From the cell containing the given text, extract its center point as (X, Y) coordinate. 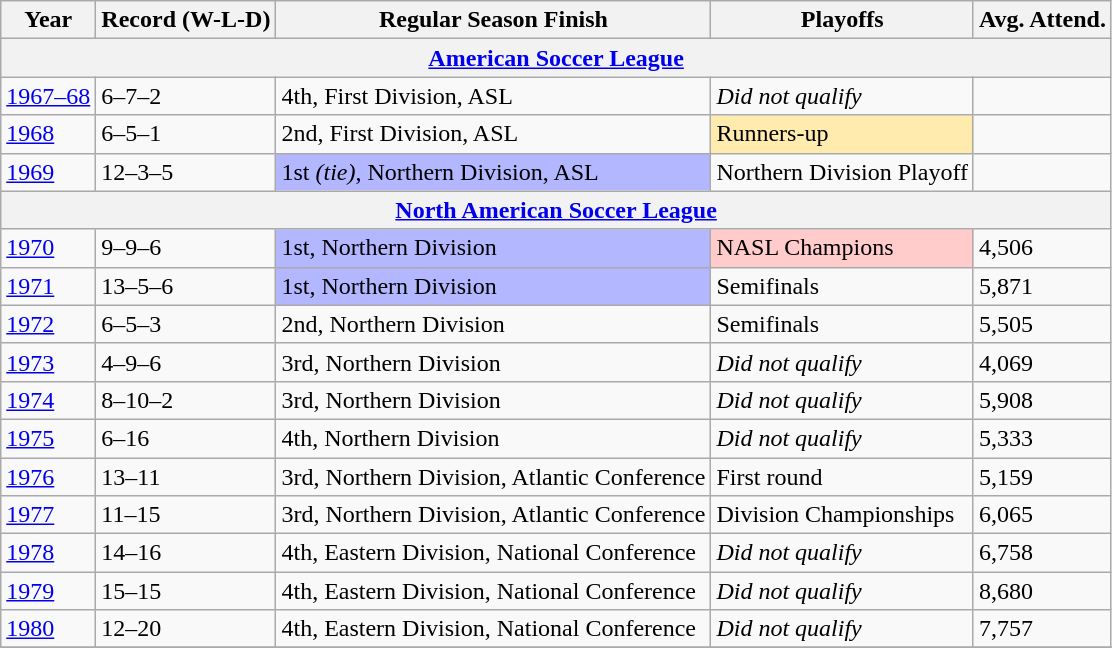
8,680 (1042, 591)
12–3–5 (186, 172)
Year (48, 20)
8–10–2 (186, 400)
5,159 (1042, 477)
NASL Champions (842, 248)
13–11 (186, 477)
1970 (48, 248)
1967–68 (48, 96)
1977 (48, 515)
4,069 (1042, 362)
9–9–6 (186, 248)
Runners-up (842, 134)
6–7–2 (186, 96)
2nd, Northern Division (494, 324)
6,758 (1042, 553)
American Soccer League (556, 58)
1978 (48, 553)
12–20 (186, 629)
15–15 (186, 591)
Northern Division Playoff (842, 172)
Division Championships (842, 515)
6–16 (186, 438)
6–5–3 (186, 324)
13–5–6 (186, 286)
Record (W-L-D) (186, 20)
Playoffs (842, 20)
1980 (48, 629)
5,871 (1042, 286)
1976 (48, 477)
4,506 (1042, 248)
14–16 (186, 553)
First round (842, 477)
2nd, First Division, ASL (494, 134)
1st (tie), Northern Division, ASL (494, 172)
6,065 (1042, 515)
4–9–6 (186, 362)
1972 (48, 324)
5,333 (1042, 438)
1975 (48, 438)
1968 (48, 134)
Avg. Attend. (1042, 20)
4th, Northern Division (494, 438)
5,505 (1042, 324)
4th, First Division, ASL (494, 96)
6–5–1 (186, 134)
1973 (48, 362)
7,757 (1042, 629)
North American Soccer League (556, 210)
1971 (48, 286)
1974 (48, 400)
11–15 (186, 515)
1969 (48, 172)
Regular Season Finish (494, 20)
1979 (48, 591)
5,908 (1042, 400)
